Output the (x, y) coordinate of the center of the cell containing the given text.  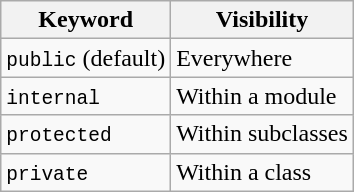
Visibility (262, 20)
Keyword (86, 20)
Within a module (262, 96)
Within a class (262, 172)
private (86, 172)
Within subclasses (262, 134)
Everywhere (262, 58)
public (default) (86, 58)
internal (86, 96)
protected (86, 134)
